Locate the cell with the specified text and output its [X, Y] center coordinate. 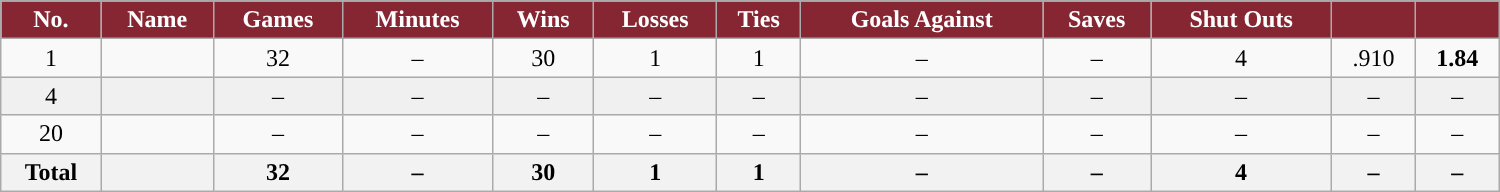
Total [51, 172]
1.84 [1457, 58]
20 [51, 134]
Games [278, 20]
Minutes [417, 20]
Saves [1097, 20]
Shut Outs [1242, 20]
Losses [656, 20]
Name [157, 20]
Wins [544, 20]
Ties [759, 20]
No. [51, 20]
Goals Against [922, 20]
.910 [1373, 58]
